Search for the cell housing the specified text and yield its [x, y] center coordinate. 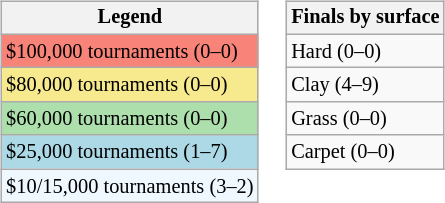
Clay (4–9) [365, 85]
Grass (0–0) [365, 119]
$10/15,000 tournaments (3–2) [130, 186]
Carpet (0–0) [365, 152]
$80,000 tournaments (0–0) [130, 85]
Finals by surface [365, 18]
$25,000 tournaments (1–7) [130, 152]
Hard (0–0) [365, 51]
$100,000 tournaments (0–0) [130, 51]
Legend [130, 18]
$60,000 tournaments (0–0) [130, 119]
